Determine the (X, Y) coordinate at the center of the cell enclosing the given text.  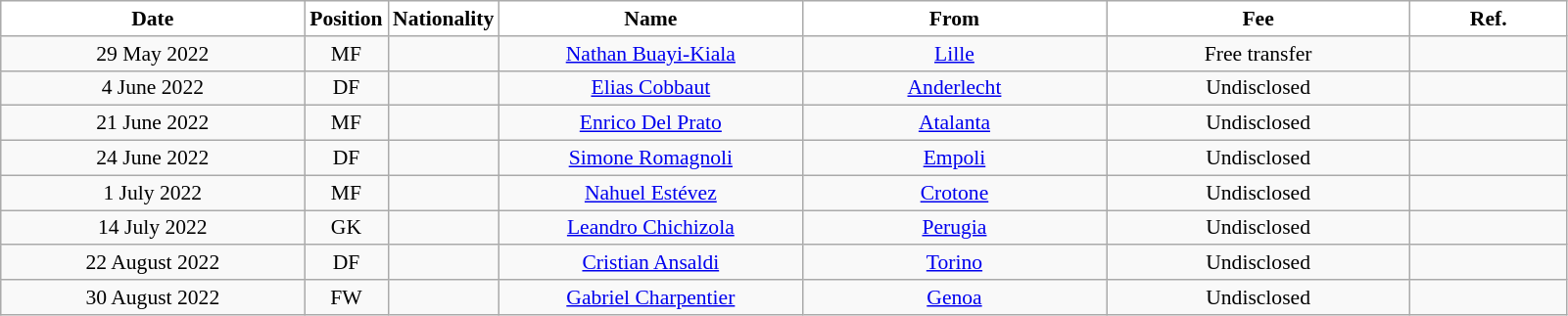
4 June 2022 (153, 88)
Empoli (954, 158)
Leandro Chichizola (650, 228)
FW (347, 297)
Cristian Ansaldi (650, 263)
Crotone (954, 193)
GK (347, 228)
Ref. (1489, 19)
22 August 2022 (153, 263)
Lille (954, 54)
24 June 2022 (153, 158)
Free transfer (1259, 54)
29 May 2022 (153, 54)
Nahuel Estévez (650, 193)
Perugia (954, 228)
From (954, 19)
1 July 2022 (153, 193)
21 June 2022 (153, 123)
Anderlecht (954, 88)
Enrico Del Prato (650, 123)
Torino (954, 263)
Fee (1259, 19)
Date (153, 19)
Nathan Buayi-Kiala (650, 54)
Name (650, 19)
Gabriel Charpentier (650, 297)
Genoa (954, 297)
Elias Cobbaut (650, 88)
Atalanta (954, 123)
Position (347, 19)
Nationality (443, 19)
30 August 2022 (153, 297)
14 July 2022 (153, 228)
Simone Romagnoli (650, 158)
